Output the (X, Y) coordinate of the center of the cell containing the given text.  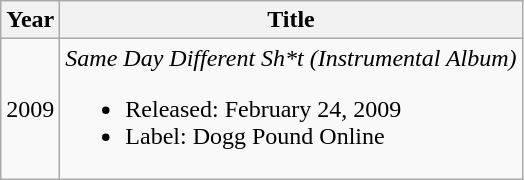
Same Day Different Sh*t (Instrumental Album)Released: February 24, 2009Label: Dogg Pound Online (291, 109)
Title (291, 20)
2009 (30, 109)
Year (30, 20)
